Locate the cell with the specified text and output its (x, y) center coordinate. 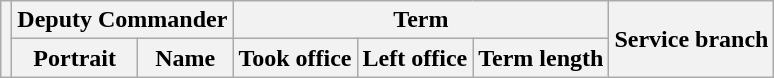
Term length (541, 58)
Deputy Commander (122, 20)
Took office (295, 58)
Left office (415, 58)
Term (421, 20)
Service branch (692, 39)
Name (186, 58)
Portrait (75, 58)
